Locate the cell with the specified text and output its [X, Y] center coordinate. 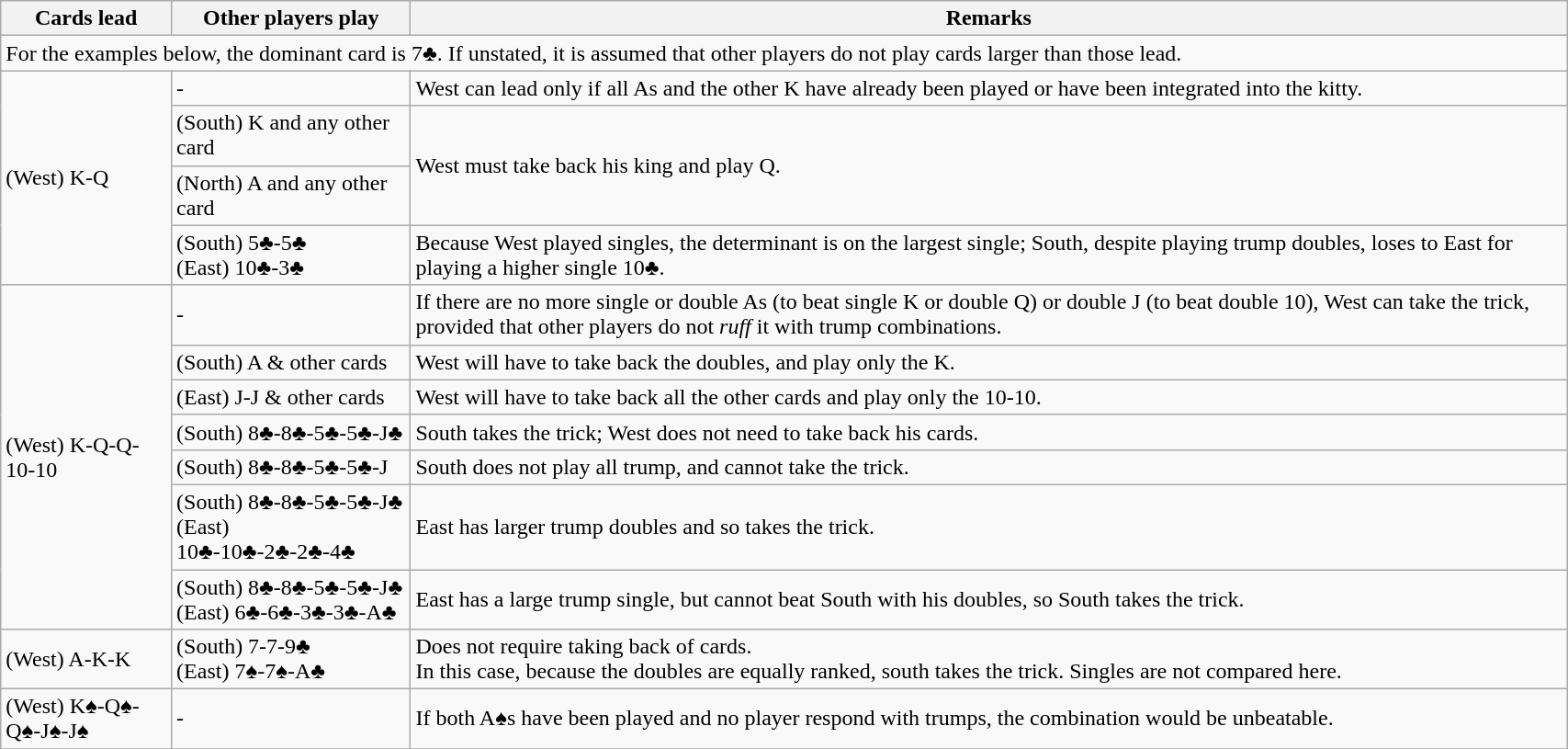
(North) A and any other card [291, 195]
Other players play [291, 18]
West will have to take back the doubles, and play only the K. [988, 362]
For the examples below, the dominant card is 7♣. If unstated, it is assumed that other players do not play cards larger than those lead. [784, 53]
(West) A-K-K [86, 660]
(South) 8♣-8♣-5♣-5♣-J♣ [291, 432]
(South) 5♣-5♣(East) 10♣-3♣ [291, 255]
(West) K♠-Q♠-Q♠-J♠-J♠ [86, 719]
(West) K-Q [86, 178]
South takes the trick; West does not need to take back his cards. [988, 432]
(South) K and any other card [291, 136]
Cards lead [86, 18]
(South) 8♣-8♣-5♣-5♣-J [291, 467]
Does not require taking back of cards.In this case, because the doubles are equally ranked, south takes the trick. Singles are not compared here. [988, 660]
(East) J-J & other cards [291, 397]
West will have to take back all the other cards and play only the 10-10. [988, 397]
(South) 8♣-8♣-5♣-5♣-J♣(East) 10♣-10♣-2♣-2♣-4♣ [291, 527]
Remarks [988, 18]
West can lead only if all As and the other K have already been played or have been integrated into the kitty. [988, 88]
(West) K-Q-Q-10-10 [86, 457]
South does not play all trump, and cannot take the trick. [988, 467]
West must take back his king and play Q. [988, 165]
If both A♠s have been played and no player respond with trumps, the combination would be unbeatable. [988, 719]
East has a large trump single, but cannot beat South with his doubles, so South takes the trick. [988, 599]
East has larger trump doubles and so takes the trick. [988, 527]
(South) 7-7-9♣(East) 7♠-7♠-A♣ [291, 660]
(South) 8♣-8♣-5♣-5♣-J♣(East) 6♣-6♣-3♣-3♣-A♣ [291, 599]
(South) A & other cards [291, 362]
